Return the [X, Y] coordinate for the center point of the cell that contains the specified text.  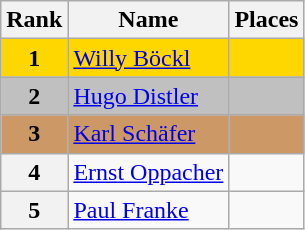
Paul Franke [148, 210]
Name [148, 20]
Rank [34, 20]
5 [34, 210]
4 [34, 172]
Ernst Oppacher [148, 172]
Willy Böckl [148, 58]
2 [34, 96]
3 [34, 134]
Karl Schäfer [148, 134]
Places [266, 20]
1 [34, 58]
Hugo Distler [148, 96]
